Provide the [x, y] coordinate of the cell's center where the given text is located.  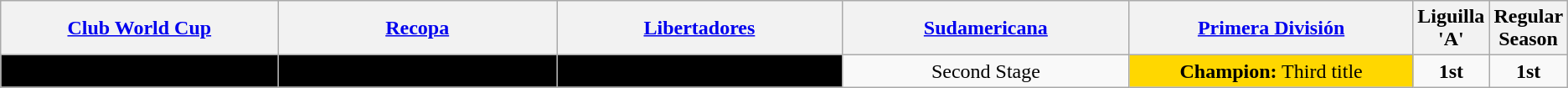
Regular Season [1528, 28]
Second Stage [985, 71]
Libertadores [699, 28]
Champion: Third title [1271, 71]
Liguilla 'A' [1451, 28]
Primera División [1271, 28]
Recopa [417, 28]
Sudamericana [985, 28]
Club World Cup [139, 28]
